Find where the given text appears and provide that cell's center as [X, Y] coordinate. 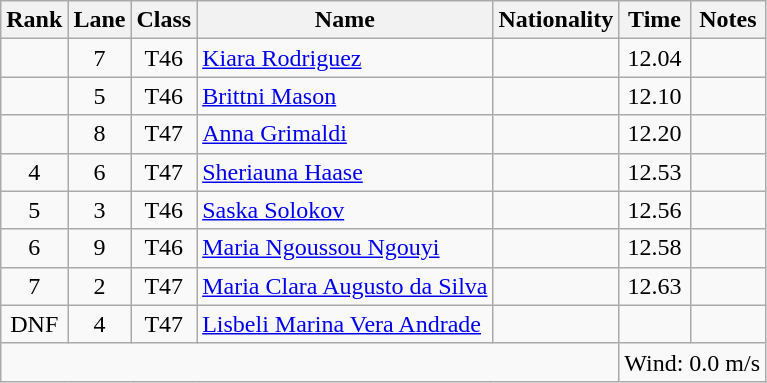
Saska Solokov [345, 210]
12.53 [655, 172]
Nationality [556, 20]
8 [100, 134]
Lane [100, 20]
Anna Grimaldi [345, 134]
Notes [728, 20]
12.20 [655, 134]
Kiara Rodriguez [345, 58]
Maria Ngoussou Ngouyi [345, 248]
Time [655, 20]
12.63 [655, 286]
12.58 [655, 248]
Brittni Mason [345, 96]
Name [345, 20]
Class [164, 20]
DNF [34, 324]
Maria Clara Augusto da Silva [345, 286]
Lisbeli Marina Vera Andrade [345, 324]
9 [100, 248]
2 [100, 286]
12.56 [655, 210]
12.10 [655, 96]
Wind: 0.0 m/s [692, 362]
Rank [34, 20]
3 [100, 210]
12.04 [655, 58]
Sheriauna Haase [345, 172]
